Capture the cell that displays the provided text and extract its (x, y) central coordinate. 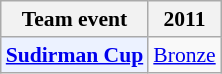
2011 (184, 19)
Team event (75, 19)
Bronze (184, 55)
Sudirman Cup (75, 55)
